Scan for the cell matching the given text and deliver its [X, Y] coordinate at center. 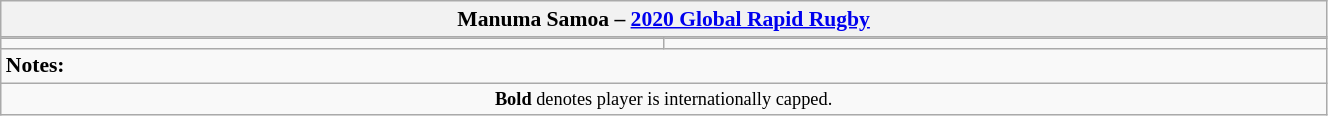
Notes: [664, 66]
Bold denotes player is internationally capped. [664, 100]
Manuma Samoa – 2020 Global Rapid Rugby [664, 19]
